Extract the [x, y] coordinate from the center of the cell holding the provided text.  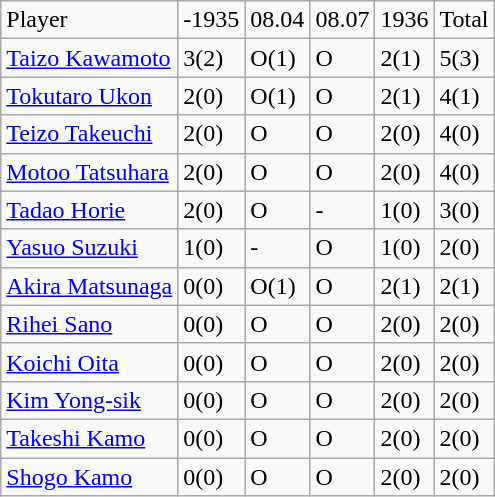
Taizo Kawamoto [90, 58]
Takeshi Kamo [90, 438]
1936 [404, 20]
3(2) [212, 58]
-1935 [212, 20]
4(1) [464, 96]
3(0) [464, 210]
Teizo Takeuchi [90, 134]
08.04 [278, 20]
Akira Matsunaga [90, 286]
Koichi Oita [90, 362]
Total [464, 20]
5(3) [464, 58]
Player [90, 20]
Rihei Sano [90, 324]
08.07 [342, 20]
Tadao Horie [90, 210]
Yasuo Suzuki [90, 248]
Tokutaro Ukon [90, 96]
Kim Yong-sik [90, 400]
Shogo Kamo [90, 477]
Motoo Tatsuhara [90, 172]
